For the text-containing cell, return its midpoint in [x, y] coordinate format. 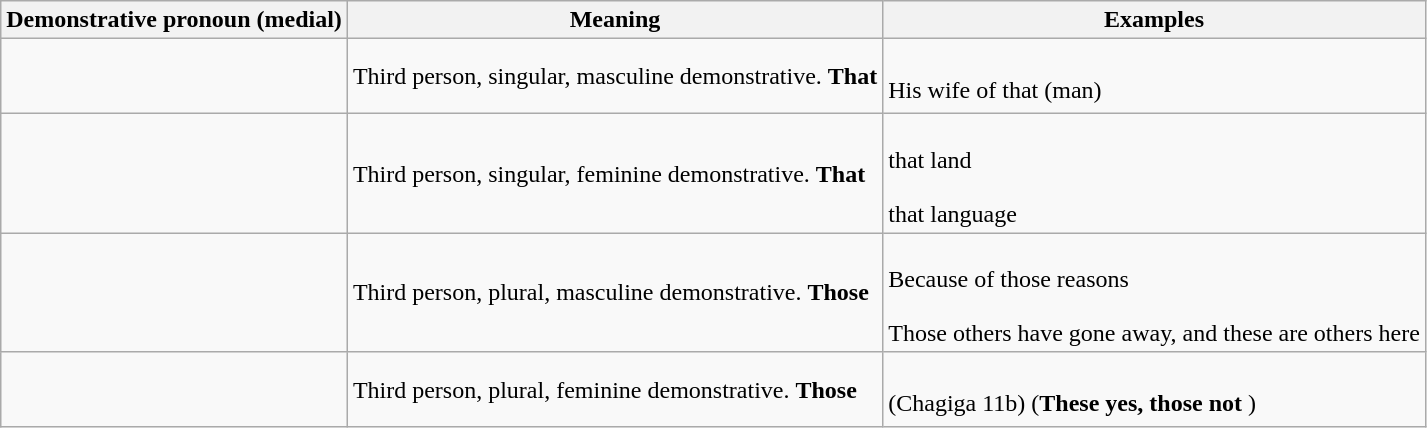
Examples [1154, 20]
that land that language [1154, 174]
Because of those reasons Those others have gone away, and these are others here [1154, 292]
Meaning [614, 20]
Demonstrative pronoun (medial) [174, 20]
Third person, singular, masculine demonstrative. That [614, 76]
His wife of that (man) [1154, 76]
Third person, plural, masculine demonstrative. Those [614, 292]
(Chagiga 11b) (These yes, those not ) [1154, 390]
Third person, plural, feminine demonstrative. Those [614, 390]
Third person, singular, feminine demonstrative. That [614, 174]
